Determine the [X, Y] coordinate at the center of the cell enclosing the given text.  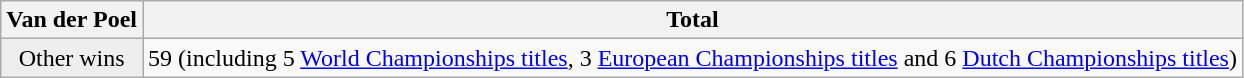
59 (including 5 World Championships titles, 3 European Championships titles and 6 Dutch Championships titles) [692, 58]
Total [692, 20]
Van der Poel [72, 20]
Other wins [72, 58]
